Detect which cell encompasses the target text, then output its [X, Y] center coordinate. 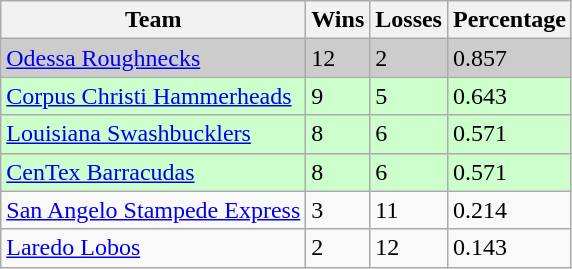
Laredo Lobos [154, 248]
Team [154, 20]
Corpus Christi Hammerheads [154, 96]
5 [409, 96]
0.143 [509, 248]
9 [338, 96]
CenTex Barracudas [154, 172]
Losses [409, 20]
3 [338, 210]
San Angelo Stampede Express [154, 210]
Percentage [509, 20]
Odessa Roughnecks [154, 58]
0.857 [509, 58]
Louisiana Swashbucklers [154, 134]
Wins [338, 20]
0.643 [509, 96]
0.214 [509, 210]
11 [409, 210]
